Output the [x, y] coordinate of the center of the cell containing the given text.  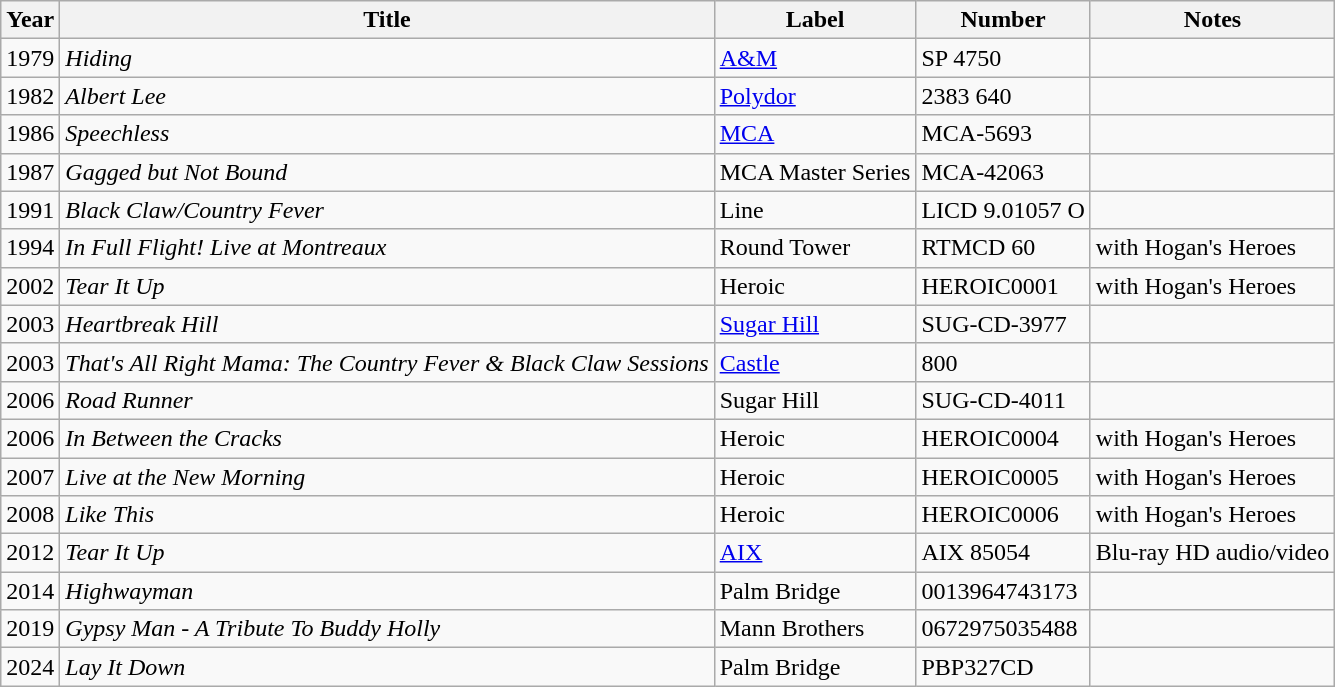
1987 [30, 172]
1991 [30, 210]
In Full Flight! Live at Montreaux [387, 248]
RTMCD 60 [1003, 248]
Like This [387, 515]
1994 [30, 248]
2007 [30, 477]
2012 [30, 553]
Hiding [387, 58]
Castle [815, 362]
MCA [815, 134]
Notes [1212, 20]
Black Claw/Country Fever [387, 210]
HEROIC0005 [1003, 477]
Heartbreak Hill [387, 324]
Gypsy Man - A Tribute To Buddy Holly [387, 629]
AIX 85054 [1003, 553]
Round Tower [815, 248]
800 [1003, 362]
Year [30, 20]
SUG-CD-3977 [1003, 324]
Blu-ray HD audio/video [1212, 553]
Albert Lee [387, 96]
2024 [30, 667]
Speechless [387, 134]
MCA-42063 [1003, 172]
SUG-CD-4011 [1003, 400]
2008 [30, 515]
Title [387, 20]
A&M [815, 58]
In Between the Cracks [387, 438]
SP 4750 [1003, 58]
Number [1003, 20]
Line [815, 210]
Live at the New Morning [387, 477]
HEROIC0001 [1003, 286]
Road Runner [387, 400]
1982 [30, 96]
That's All Right Mama: The Country Fever & Black Claw Sessions [387, 362]
1979 [30, 58]
0013964743173 [1003, 591]
HEROIC0004 [1003, 438]
0672975035488 [1003, 629]
2002 [30, 286]
1986 [30, 134]
HEROIC0006 [1003, 515]
Gagged but Not Bound [387, 172]
2019 [30, 629]
AIX [815, 553]
PBP327CD [1003, 667]
Mann Brothers [815, 629]
2014 [30, 591]
Highwayman [387, 591]
2383 640 [1003, 96]
LICD 9.01057 O [1003, 210]
Lay It Down [387, 667]
MCA Master Series [815, 172]
MCA-5693 [1003, 134]
Polydor [815, 96]
Label [815, 20]
